Determine the (x, y) coordinate at the center of the cell enclosing the given text.  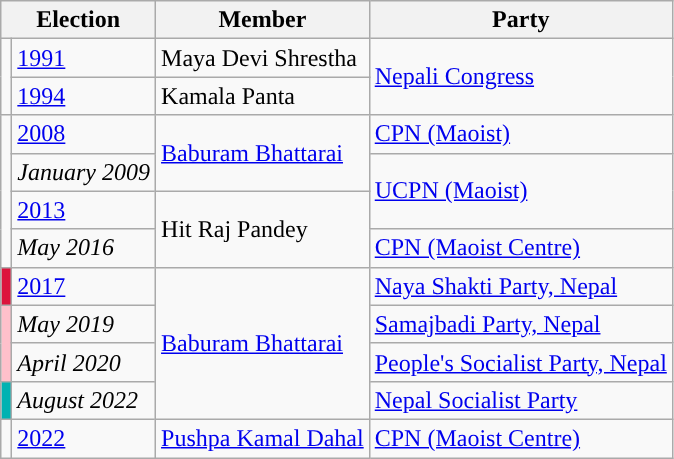
Nepali Congress (520, 77)
Member (263, 20)
May 2019 (84, 324)
Naya Shakti Party, Nepal (520, 286)
Party (520, 20)
People's Socialist Party, Nepal (520, 362)
Samajbadi Party, Nepal (520, 324)
Pushpa Kamal Dahal (263, 438)
May 2016 (84, 248)
2022 (84, 438)
Nepal Socialist Party (520, 400)
April 2020 (84, 362)
2013 (84, 210)
Maya Devi Shrestha (263, 58)
CPN (Maoist) (520, 134)
Hit Raj Pandey (263, 229)
Election (78, 20)
Kamala Panta (263, 96)
2008 (84, 134)
January 2009 (84, 172)
August 2022 (84, 400)
2017 (84, 286)
UCPN (Maoist) (520, 191)
1991 (84, 58)
1994 (84, 96)
